Return (x, y) of the center of cell containing provided text 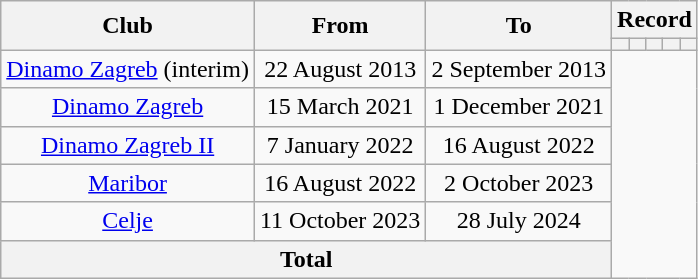
7 January 2022 (340, 145)
Dinamo Zagreb II (128, 145)
28 July 2024 (519, 221)
Celje (128, 221)
2 September 2013 (519, 69)
11 October 2023 (340, 221)
Dinamo Zagreb (interim) (128, 69)
Club (128, 26)
Record (655, 20)
From (340, 26)
15 March 2021 (340, 107)
To (519, 26)
22 August 2013 (340, 69)
Dinamo Zagreb (128, 107)
Total (306, 259)
2 October 2023 (519, 183)
1 December 2021 (519, 107)
Maribor (128, 183)
